Find where the given text appears and provide that cell's center as (X, Y) coordinate. 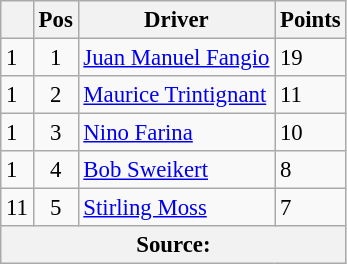
Points (310, 20)
Bob Sweikert (176, 170)
7 (310, 208)
Source: (174, 245)
19 (310, 58)
8 (310, 170)
Driver (176, 20)
4 (56, 170)
Stirling Moss (176, 208)
5 (56, 208)
10 (310, 133)
Nino Farina (176, 133)
Pos (56, 20)
Juan Manuel Fangio (176, 58)
2 (56, 95)
Maurice Trintignant (176, 95)
3 (56, 133)
